Output the [X, Y] coordinate of the center of the cell containing the given text.  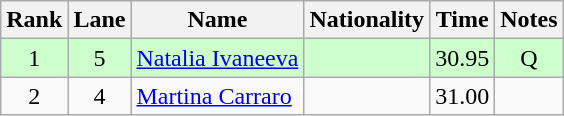
5 [100, 58]
4 [100, 96]
Notes [529, 20]
31.00 [462, 96]
1 [34, 58]
Lane [100, 20]
Name [218, 20]
Q [529, 58]
2 [34, 96]
Martina Carraro [218, 96]
30.95 [462, 58]
Rank [34, 20]
Time [462, 20]
Nationality [367, 20]
Natalia Ivaneeva [218, 58]
